Scan for the cell matching the given text and deliver its (X, Y) coordinate at center. 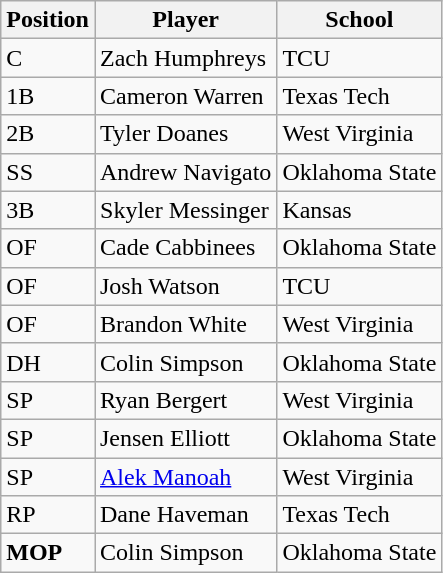
Cade Cabbinees (185, 248)
MOP (48, 553)
Brandon White (185, 324)
Andrew Navigato (185, 172)
Tyler Doanes (185, 134)
School (360, 20)
Position (48, 20)
DH (48, 362)
Dane Haveman (185, 515)
Skyler Messinger (185, 210)
Zach Humphreys (185, 58)
2B (48, 134)
Alek Manoah (185, 477)
C (48, 58)
Cameron Warren (185, 96)
Jensen Elliott (185, 438)
Kansas (360, 210)
Ryan Bergert (185, 400)
1B (48, 96)
SS (48, 172)
3B (48, 210)
Josh Watson (185, 286)
Player (185, 20)
RP (48, 515)
